For the text-containing cell, return its midpoint in [x, y] coordinate format. 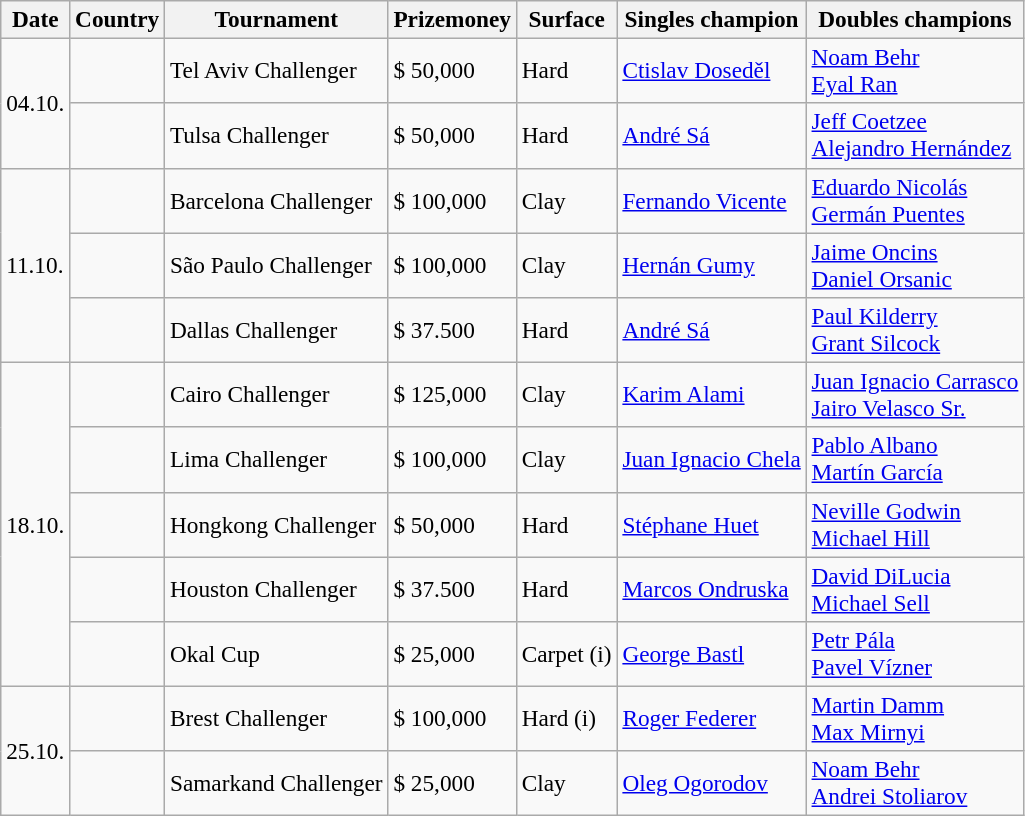
São Paulo Challenger [276, 264]
Stéphane Huet [712, 524]
Carpet (i) [566, 654]
11.10. [36, 265]
Tel Aviv Challenger [276, 70]
Jeff Coetzee Alejandro Hernández [915, 136]
Hongkong Challenger [276, 524]
Hernán Gumy [712, 264]
Tulsa Challenger [276, 136]
Martin Damm Max Mirnyi [915, 718]
Lima Challenger [276, 460]
Barcelona Challenger [276, 200]
Marcos Ondruska [712, 588]
Doubles champions [915, 19]
Neville Godwin Michael Hill [915, 524]
Juan Ignacio Chela [712, 460]
Petr Pála Pavel Vízner [915, 654]
25.10. [36, 751]
Houston Challenger [276, 588]
Karim Alami [712, 394]
18.10. [36, 524]
George Bastl [712, 654]
Brest Challenger [276, 718]
Tournament [276, 19]
Paul Kilderry Grant Silcock [915, 330]
Juan Ignacio Carrasco Jairo Velasco Sr. [915, 394]
$ 125,000 [452, 394]
Pablo Albano Martín García [915, 460]
David DiLucia Michael Sell [915, 588]
Oleg Ogorodov [712, 784]
Cairo Challenger [276, 394]
Dallas Challenger [276, 330]
Eduardo Nicolás Germán Puentes [915, 200]
Roger Federer [712, 718]
Samarkand Challenger [276, 784]
Country [118, 19]
Prizemoney [452, 19]
Noam Behr Andrei Stoliarov [915, 784]
Ctislav Doseděl [712, 70]
Date [36, 19]
04.10. [36, 103]
Jaime Oncins Daniel Orsanic [915, 264]
Okal Cup [276, 654]
Singles champion [712, 19]
Hard (i) [566, 718]
Surface [566, 19]
Noam Behr Eyal Ran [915, 70]
Fernando Vicente [712, 200]
